Provide the (x, y) coordinate of the cell's center where the given text is located.  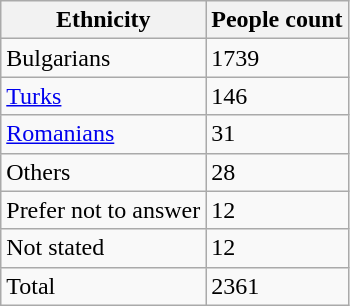
People count (277, 20)
Prefer not to answer (104, 210)
Romanians (104, 134)
146 (277, 96)
Total (104, 286)
1739 (277, 58)
Ethnicity (104, 20)
31 (277, 134)
28 (277, 172)
2361 (277, 286)
Bulgarians (104, 58)
Turks (104, 96)
Others (104, 172)
Not stated (104, 248)
